For the text-containing cell, return its midpoint in (X, Y) coordinate format. 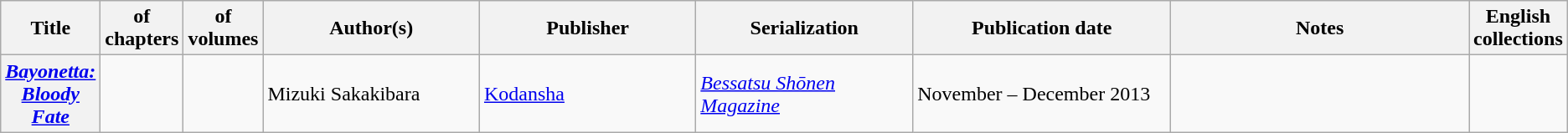
Notes (1320, 28)
Bessatsu Shōnen Magazine (804, 94)
Author(s) (372, 28)
November – December 2013 (1042, 94)
Kodansha (587, 94)
of volumes (223, 28)
Publication date (1042, 28)
English collections (1519, 28)
Publisher (587, 28)
Serialization (804, 28)
Title (50, 28)
Bayonetta: Bloody Fate (50, 94)
Mizuki Sakakibara (372, 94)
of chapters (142, 28)
